Determine the [x, y] coordinate at the center of the cell enclosing the given text.  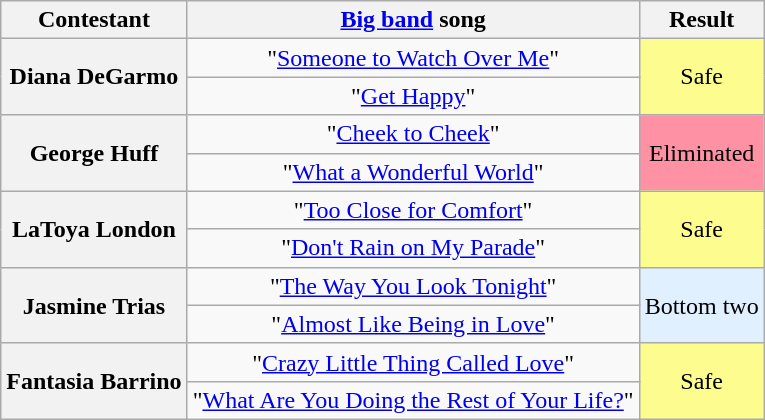
Contestant [94, 20]
"Someone to Watch Over Me" [413, 58]
Jasmine Trias [94, 305]
"The Way You Look Tonight" [413, 286]
Eliminated [702, 153]
"Cheek to Cheek" [413, 134]
Result [702, 20]
"Crazy Little Thing Called Love" [413, 362]
Fantasia Barrino [94, 381]
George Huff [94, 153]
"Get Happy" [413, 96]
Bottom two [702, 305]
"Almost Like Being in Love" [413, 324]
"Too Close for Comfort" [413, 210]
"What a Wonderful World" [413, 172]
Big band song [413, 20]
"What Are You Doing the Rest of Your Life?" [413, 400]
Diana DeGarmo [94, 77]
LaToya London [94, 229]
"Don't Rain on My Parade" [413, 248]
